Identify which cell holds the provided text, then report its [X, Y] central coordinate. 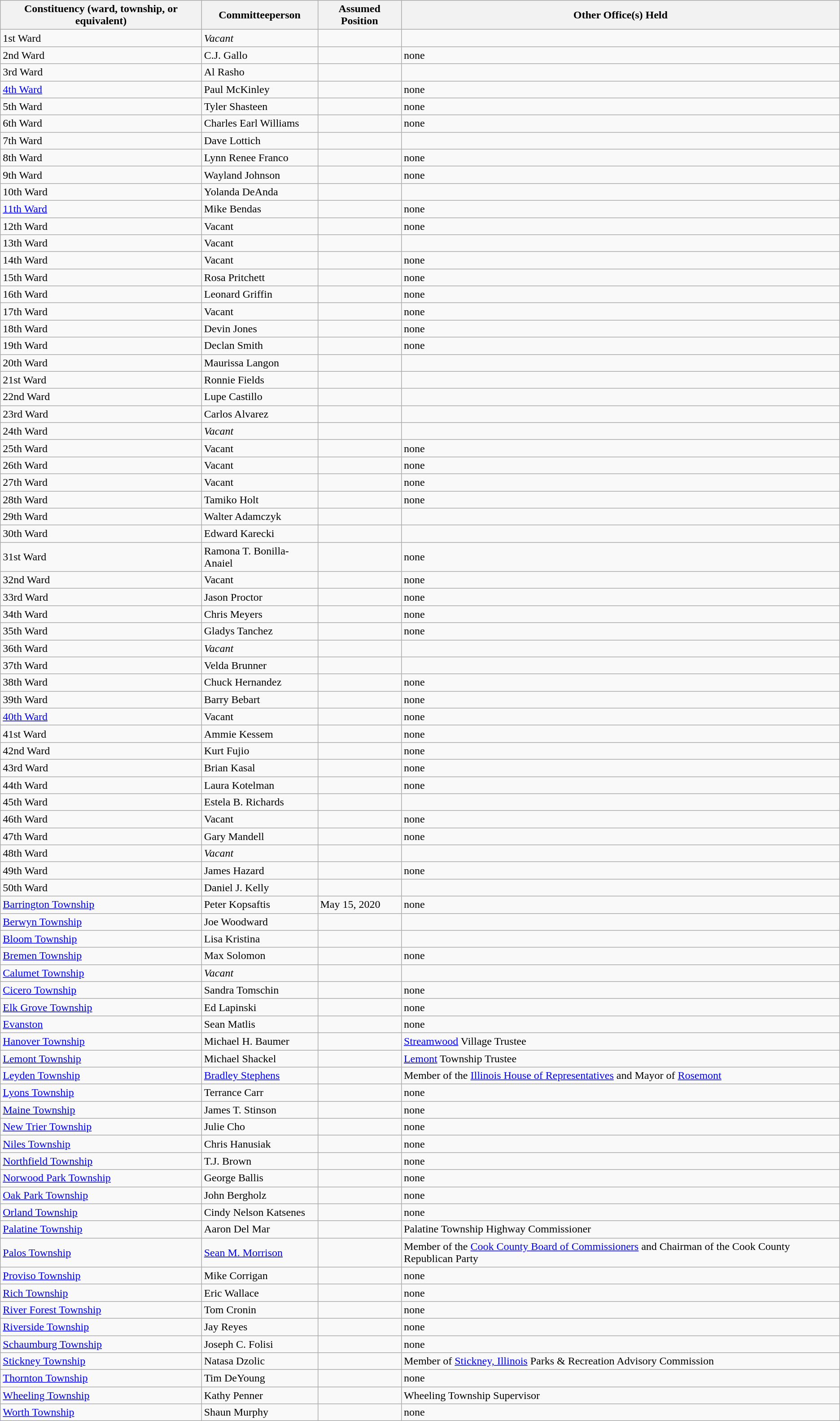
1st Ward [101, 38]
Paul McKinley [259, 89]
42nd Ward [101, 751]
Wheeling Township Supervisor [620, 1395]
Rich Township [101, 1293]
27th Ward [101, 482]
39th Ward [101, 700]
Oak Park Township [101, 1195]
May 15, 2020 [359, 905]
Charles Earl Williams [259, 123]
Member of Stickney, Illinois Parks & Recreation Advisory Commission [620, 1361]
38th Ward [101, 682]
Tim DeYoung [259, 1378]
49th Ward [101, 871]
Estela B. Richards [259, 802]
Jay Reyes [259, 1327]
George Ballis [259, 1178]
Riverside Township [101, 1327]
C.J. Gallo [259, 55]
New Trier Township [101, 1127]
Evanston [101, 1024]
Shaun Murphy [259, 1412]
Proviso Township [101, 1276]
Ronnie Fields [259, 380]
Gladys Tanchez [259, 631]
43rd Ward [101, 768]
18th Ward [101, 329]
50th Ward [101, 888]
Brian Kasal [259, 768]
Maine Township [101, 1110]
Rosa Pritchett [259, 277]
Kathy Penner [259, 1395]
Calumet Township [101, 973]
James Hazard [259, 871]
Bremen Township [101, 956]
48th Ward [101, 853]
Yolanda DeAnda [259, 192]
Jason Proctor [259, 597]
Walter Adamczyk [259, 517]
Barry Bebart [259, 700]
Wayland Johnson [259, 175]
11th Ward [101, 209]
Elk Grove Township [101, 1007]
Stickney Township [101, 1361]
36th Ward [101, 648]
Gary Mandell [259, 836]
Tamiko Holt [259, 500]
Schaumburg Township [101, 1344]
Tom Cronin [259, 1310]
Daniel J. Kelly [259, 888]
Mike Corrigan [259, 1276]
Palatine Township Highway Commissioner [620, 1229]
Julie Cho [259, 1127]
Streamwood Village Trustee [620, 1041]
Niles Township [101, 1144]
23rd Ward [101, 414]
Peter Kopsaftis [259, 905]
Bloom Township [101, 939]
Velda Brunner [259, 665]
Declan Smith [259, 346]
James T. Stinson [259, 1110]
46th Ward [101, 819]
Member of the Illinois House of Representatives and Mayor of Rosemont [620, 1076]
30th Ward [101, 534]
John Bergholz [259, 1195]
Al Rasho [259, 72]
Sandra Tomschin [259, 990]
Dave Lottich [259, 141]
15th Ward [101, 277]
Aaron Del Mar [259, 1229]
Barrington Township [101, 905]
Chuck Hernandez [259, 682]
31st Ward [101, 557]
Palos Township [101, 1253]
17th Ward [101, 312]
Chris Hanusiak [259, 1144]
4th Ward [101, 89]
Member of the Cook County Board of Commissioners and Chairman of the Cook County Republican Party [620, 1253]
44th Ward [101, 785]
20th Ward [101, 363]
29th Ward [101, 517]
Cindy Nelson Katsenes [259, 1212]
T.J. Brown [259, 1161]
41st Ward [101, 734]
Lynn Renee Franco [259, 158]
Lisa Kristina [259, 939]
Sean M. Morrison [259, 1253]
Worth Township [101, 1412]
Constituency (ward, township, or equivalent) [101, 15]
Wheeling Township [101, 1395]
Chris Meyers [259, 614]
Committeeperson [259, 15]
Ed Lapinski [259, 1007]
Ramona T. Bonilla-Anaiel [259, 557]
Sean Matlis [259, 1024]
Eric Wallace [259, 1293]
26th Ward [101, 465]
Palatine Township [101, 1229]
47th Ward [101, 836]
2nd Ward [101, 55]
9th Ward [101, 175]
12th Ward [101, 226]
Michael H. Baumer [259, 1041]
6th Ward [101, 123]
Laura Kotelman [259, 785]
45th Ward [101, 802]
Joseph C. Folisi [259, 1344]
21st Ward [101, 380]
Natasa Dzolic [259, 1361]
River Forest Township [101, 1310]
3rd Ward [101, 72]
Assumed Position [359, 15]
Hanover Township [101, 1041]
Carlos Alvarez [259, 414]
13th Ward [101, 243]
19th Ward [101, 346]
8th Ward [101, 158]
Terrance Carr [259, 1093]
Ammie Kessem [259, 734]
Leyden Township [101, 1076]
Norwood Park Township [101, 1178]
Maurissa Langon [259, 363]
Thornton Township [101, 1378]
Edward Karecki [259, 534]
Joe Woodward [259, 922]
Lyons Township [101, 1093]
33rd Ward [101, 597]
5th Ward [101, 106]
22nd Ward [101, 397]
10th Ward [101, 192]
28th Ward [101, 500]
14th Ward [101, 260]
Berwyn Township [101, 922]
Max Solomon [259, 956]
Tyler Shasteen [259, 106]
Other Office(s) Held [620, 15]
37th Ward [101, 665]
16th Ward [101, 295]
Lemont Township Trustee [620, 1058]
Northfield Township [101, 1161]
Lemont Township [101, 1058]
Bradley Stephens [259, 1076]
34th Ward [101, 614]
Cicero Township [101, 990]
25th Ward [101, 448]
24th Ward [101, 431]
32nd Ward [101, 580]
Leonard Griffin [259, 295]
35th Ward [101, 631]
7th Ward [101, 141]
Lupe Castillo [259, 397]
Michael Shackel [259, 1058]
Mike Bendas [259, 209]
Devin Jones [259, 329]
Orland Township [101, 1212]
Kurt Fujio [259, 751]
40th Ward [101, 717]
